Determine the (x, y) coordinate at the center of the cell enclosing the given text.  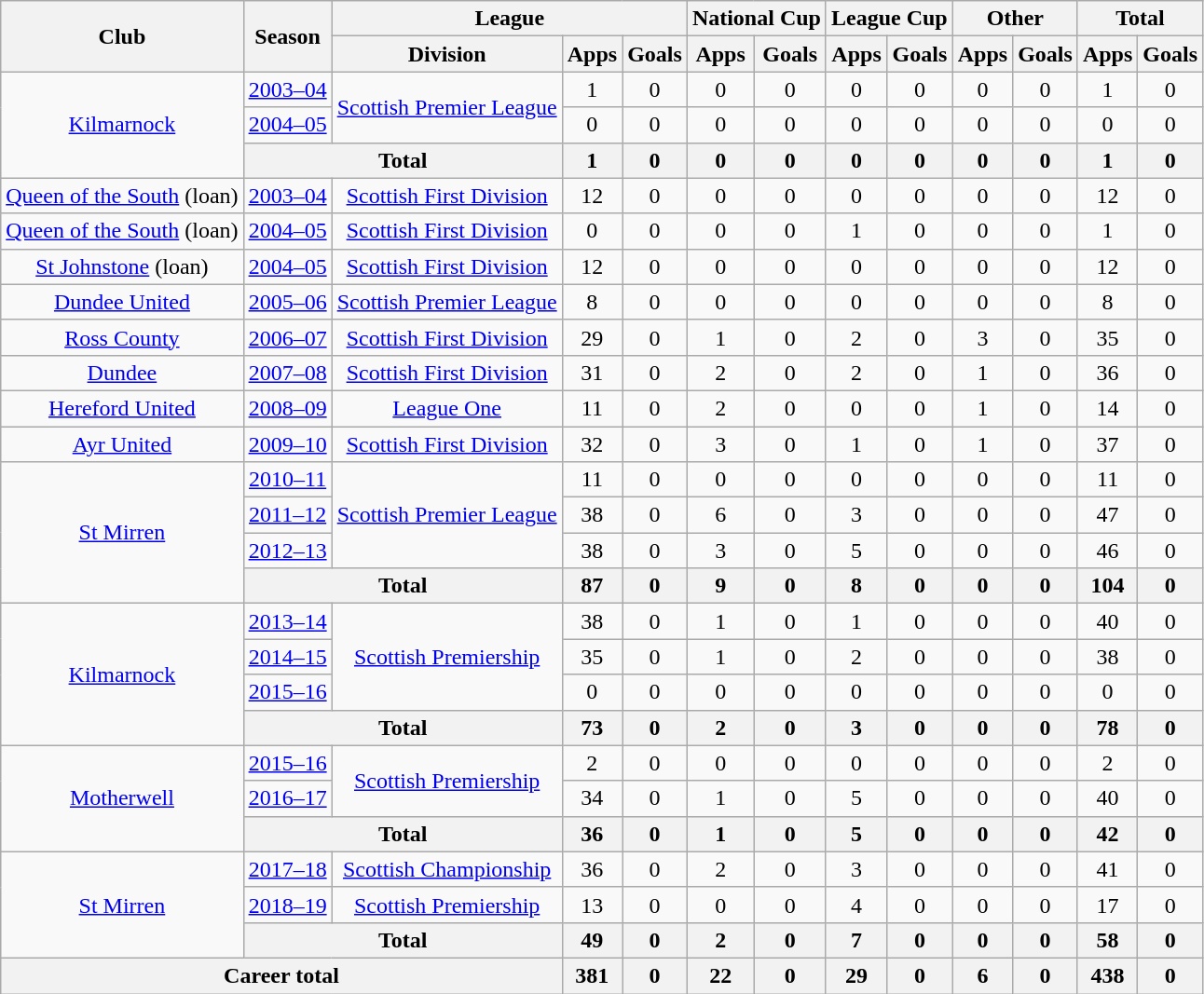
2012–13 (287, 551)
9 (720, 586)
2013–14 (287, 621)
2009–10 (287, 444)
2010–11 (287, 480)
58 (1107, 940)
Dundee United (122, 302)
2016–17 (287, 798)
2005–06 (287, 302)
87 (592, 586)
Club (122, 36)
League One (447, 408)
Season (287, 36)
National Cup (757, 19)
22 (720, 975)
Other (1015, 19)
104 (1107, 586)
Ayr United (122, 444)
46 (1107, 551)
Scottish Championship (447, 869)
42 (1107, 834)
Division (447, 54)
League (509, 19)
14 (1107, 408)
2018–19 (287, 905)
17 (1107, 905)
Motherwell (122, 798)
13 (592, 905)
32 (592, 444)
Dundee (122, 373)
4 (855, 905)
Ross County (122, 337)
78 (1107, 728)
Career total (281, 975)
381 (592, 975)
2008–09 (287, 408)
34 (592, 798)
St Johnstone (loan) (122, 266)
41 (1107, 869)
7 (855, 940)
2014–15 (287, 657)
2017–18 (287, 869)
League Cup (889, 19)
47 (1107, 515)
2011–12 (287, 515)
438 (1107, 975)
37 (1107, 444)
2007–08 (287, 373)
Hereford United (122, 408)
49 (592, 940)
2006–07 (287, 337)
73 (592, 728)
31 (592, 373)
